For the text-containing cell, return its midpoint in (x, y) coordinate format. 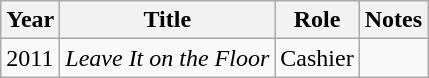
Year (30, 20)
2011 (30, 58)
Role (317, 20)
Title (168, 20)
Notes (393, 20)
Leave It on the Floor (168, 58)
Cashier (317, 58)
